Detect which cell encompasses the target text, then output its [x, y] center coordinate. 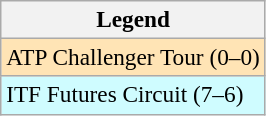
ATP Challenger Tour (0–0) [133, 57]
ITF Futures Circuit (7–6) [133, 95]
Legend [133, 19]
